Provide the [X, Y] coordinate of the cell's center where the given text is located.  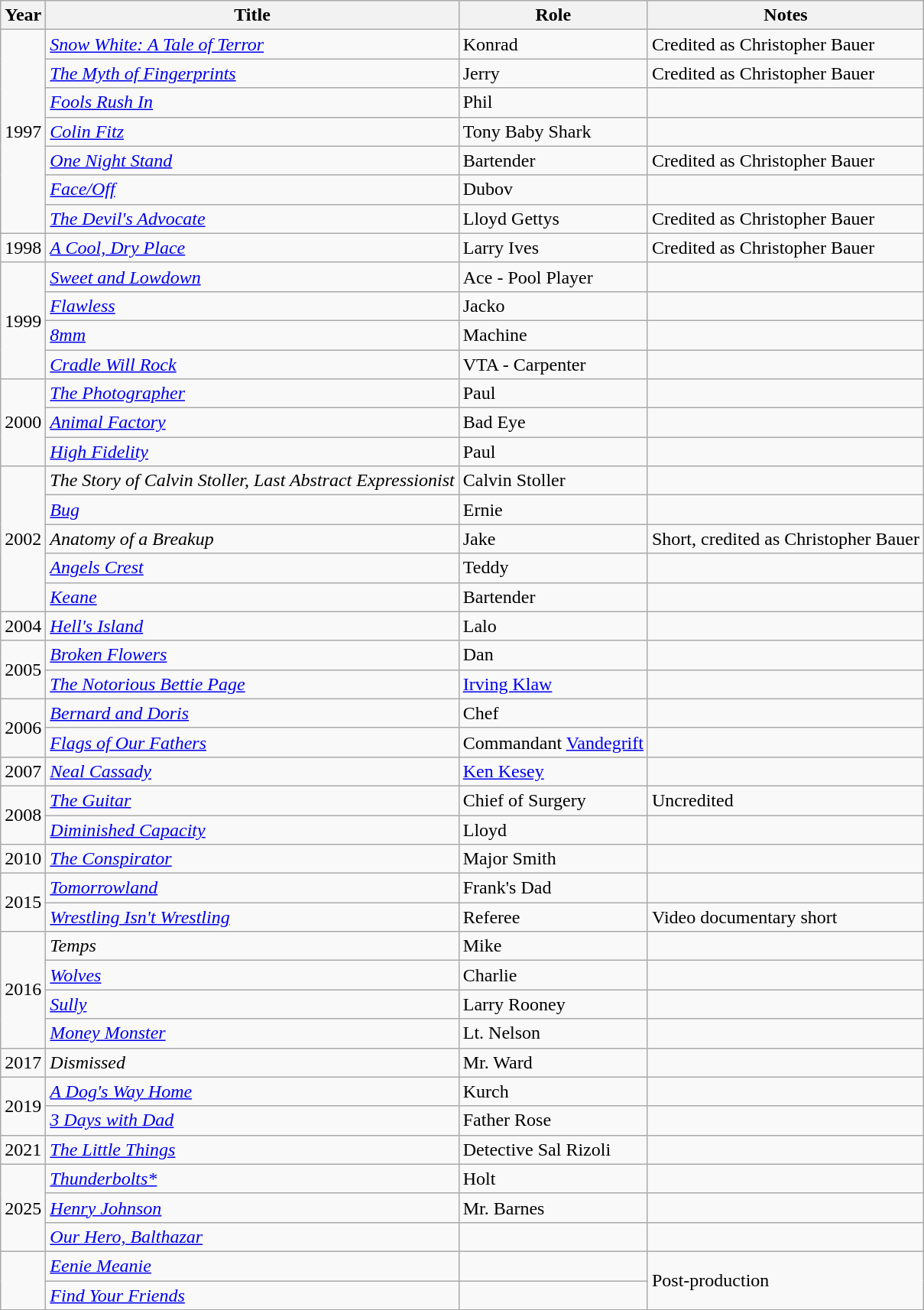
Dismissed [252, 1062]
Our Hero, Balthazar [252, 1237]
2017 [23, 1062]
2016 [23, 990]
1998 [23, 248]
8mm [252, 335]
The Notorious Bettie Page [252, 684]
Larry Ives [553, 248]
Lloyd Gettys [553, 219]
Mike [553, 946]
Temps [252, 946]
Phil [553, 102]
Sweet and Lowdown [252, 277]
Title [252, 15]
2015 [23, 903]
Hell's Island [252, 626]
Kurch [553, 1091]
The Photographer [252, 394]
Neal Cassady [252, 771]
Chief of Surgery [553, 800]
Face/Off [252, 190]
Henry Johnson [252, 1208]
2021 [23, 1149]
Teddy [553, 568]
Chef [553, 713]
2025 [23, 1208]
Sully [252, 1004]
2006 [23, 728]
Major Smith [553, 859]
Jake [553, 539]
Colin Fitz [252, 131]
The Guitar [252, 800]
Calvin Stoller [553, 481]
1997 [23, 131]
Cradle Will Rock [252, 365]
Anatomy of a Breakup [252, 539]
2002 [23, 539]
Animal Factory [252, 423]
Charlie [553, 975]
Father Rose [553, 1120]
Jerry [553, 73]
2005 [23, 670]
Lalo [553, 626]
2019 [23, 1106]
Detective Sal Rizoli [553, 1149]
2000 [23, 423]
A Cool, Dry Place [252, 248]
A Dog's Way Home [252, 1091]
The Devil's Advocate [252, 219]
Mr. Barnes [553, 1208]
Year [23, 15]
Dubov [553, 190]
Tomorrowland [252, 888]
Broken Flowers [252, 655]
Holt [553, 1179]
Video documentary short [786, 917]
High Fidelity [252, 452]
The Conspirator [252, 859]
Flawless [252, 306]
Ken Kesey [553, 771]
The Myth of Fingerprints [252, 73]
Find Your Friends [252, 1295]
Larry Rooney [553, 1004]
3 Days with Dad [252, 1120]
Bernard and Doris [252, 713]
Ace - Pool Player [553, 277]
The Little Things [252, 1149]
Short, credited as Christopher Bauer [786, 539]
Lloyd [553, 829]
Snow White: A Tale of Terror [252, 44]
Ernie [553, 510]
Post-production [786, 1280]
2008 [23, 815]
Tony Baby Shark [553, 131]
Bad Eye [553, 423]
Notes [786, 15]
Commandant Vandegrift [553, 742]
Bug [252, 510]
Flags of Our Fathers [252, 742]
2010 [23, 859]
Irving Klaw [553, 684]
Fools Rush In [252, 102]
Referee [553, 917]
2007 [23, 771]
Dan [553, 655]
Frank's Dad [553, 888]
One Night Stand [252, 161]
Wrestling Isn't Wrestling [252, 917]
Wolves [252, 975]
VTA - Carpenter [553, 365]
1999 [23, 320]
Mr. Ward [553, 1062]
Thunderbolts* [252, 1179]
Jacko [553, 306]
Diminished Capacity [252, 829]
Angels Crest [252, 568]
2004 [23, 626]
Uncredited [786, 800]
Machine [553, 335]
Money Monster [252, 1033]
The Story of Calvin Stoller, Last Abstract Expressionist [252, 481]
Eenie Meanie [252, 1266]
Keane [252, 597]
Lt. Nelson [553, 1033]
Role [553, 15]
Konrad [553, 44]
